Find where the given text appears and provide that cell's center as [x, y] coordinate. 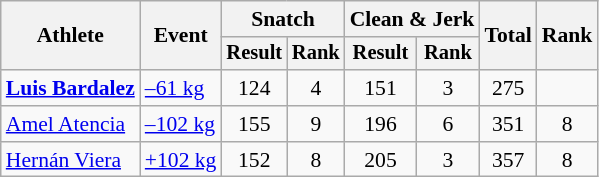
–61 kg [181, 88]
Clean & Jerk [412, 19]
8 [568, 124]
275 [508, 88]
Athlete [70, 36]
196 [381, 124]
Total [508, 36]
–102 kg [181, 124]
151 [381, 88]
4 [316, 88]
Snatch [282, 19]
155 [254, 124]
Amel Atencia [70, 124]
9 [316, 124]
3 [448, 88]
6 [448, 124]
351 [508, 124]
Event [181, 36]
Luis Bardalez [70, 88]
124 [254, 88]
